Find where the given text appears and provide that cell's center as (X, Y) coordinate. 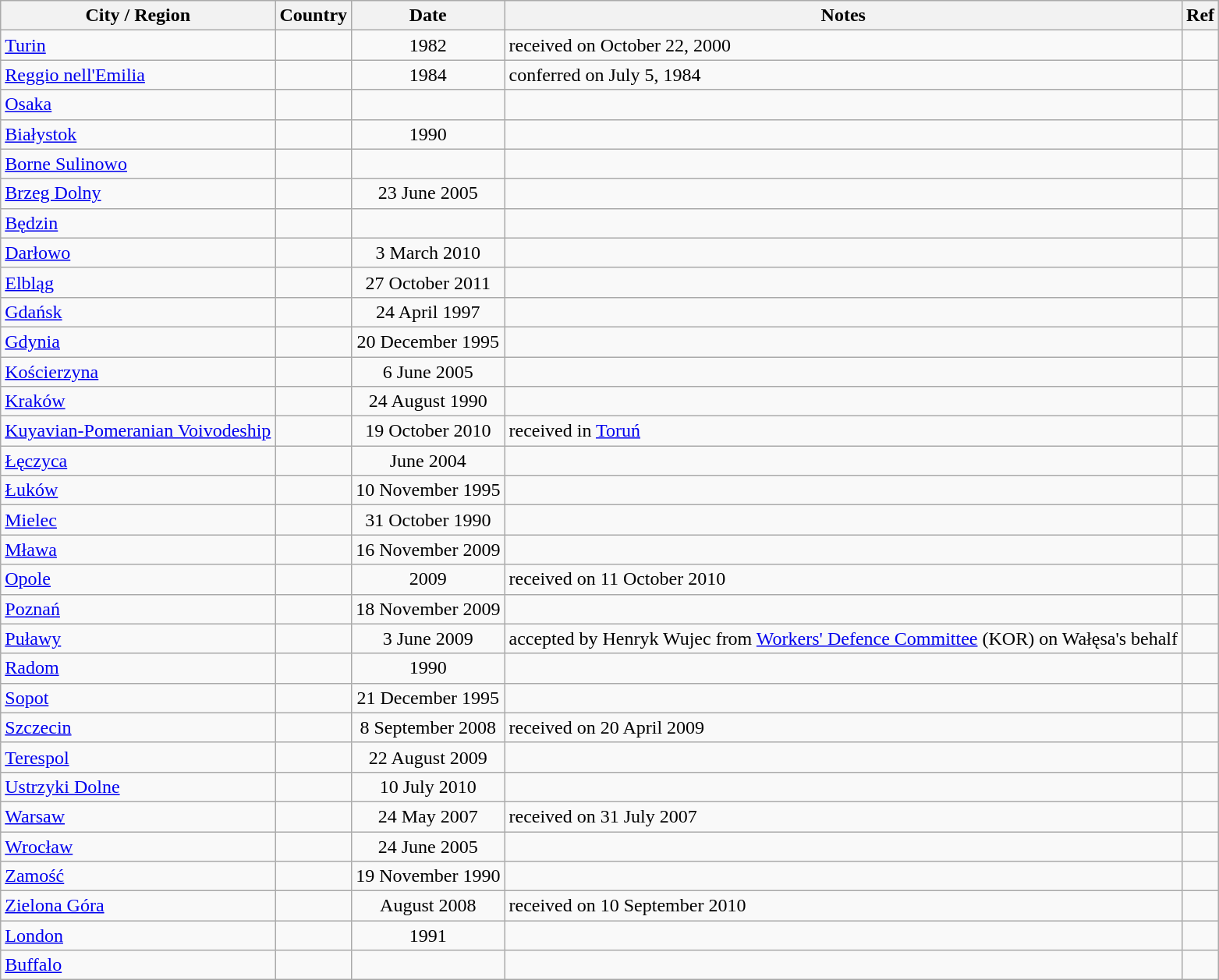
Szczecin (138, 727)
Gdańsk (138, 312)
19 November 1990 (428, 876)
1984 (428, 75)
Zielona Góra (138, 906)
Kraków (138, 402)
London (138, 936)
Radom (138, 668)
June 2004 (428, 461)
Warsaw (138, 816)
accepted by Henryk Wujec from Workers' Defence Committee (KOR) on Wałęsa's behalf (844, 639)
City / Region (138, 16)
3 March 2010 (428, 253)
Notes (844, 16)
Osaka (138, 104)
Wrocław (138, 846)
Reggio nell'Emilia (138, 75)
8 September 2008 (428, 727)
6 June 2005 (428, 372)
24 June 2005 (428, 846)
Poznań (138, 609)
received on 10 September 2010 (844, 906)
Borne Sulinowo (138, 164)
24 May 2007 (428, 816)
Ustrzyki Dolne (138, 787)
received on 11 October 2010 (844, 579)
received on 31 July 2007 (844, 816)
Darłowo (138, 253)
16 November 2009 (428, 550)
Opole (138, 579)
1991 (428, 936)
Łuków (138, 490)
received in Toruń (844, 431)
Zamość (138, 876)
10 November 1995 (428, 490)
received on 20 April 2009 (844, 727)
19 October 2010 (428, 431)
Turin (138, 45)
1982 (428, 45)
18 November 2009 (428, 609)
3 June 2009 (428, 639)
Mława (138, 550)
Sopot (138, 698)
Buffalo (138, 965)
22 August 2009 (428, 757)
31 October 1990 (428, 520)
24 August 1990 (428, 402)
10 July 2010 (428, 787)
Puławy (138, 639)
Country (314, 16)
21 December 1995 (428, 698)
27 October 2011 (428, 282)
Gdynia (138, 341)
Elbląg (138, 282)
Date (428, 16)
24 April 1997 (428, 312)
Łęczyca (138, 461)
23 June 2005 (428, 193)
Brzeg Dolny (138, 193)
conferred on July 5, 1984 (844, 75)
Kościerzyna (138, 372)
received on October 22, 2000 (844, 45)
August 2008 (428, 906)
Kuyavian-Pomeranian Voivodeship (138, 431)
Białystok (138, 134)
2009 (428, 579)
Mielec (138, 520)
Ref (1201, 16)
Będzin (138, 223)
20 December 1995 (428, 341)
Terespol (138, 757)
